Pinpoint the cell where the given text exists, returning its [X, Y] midpoint coordinate. 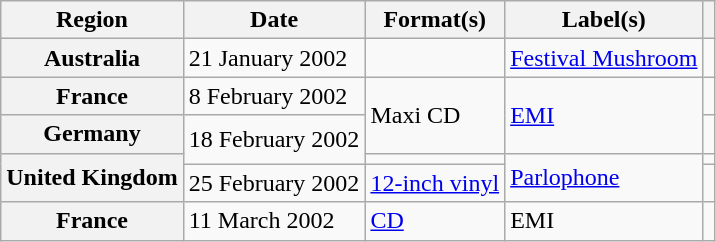
Maxi CD [435, 115]
CD [435, 221]
United Kingdom [92, 178]
Format(s) [435, 20]
Parlophone [604, 178]
12-inch vinyl [435, 183]
Germany [92, 134]
Region [92, 20]
25 February 2002 [274, 183]
21 January 2002 [274, 58]
8 February 2002 [274, 96]
Date [274, 20]
18 February 2002 [274, 140]
Label(s) [604, 20]
Festival Mushroom [604, 58]
Australia [92, 58]
11 March 2002 [274, 221]
